Identify which cell holds the provided text, then report its (x, y) central coordinate. 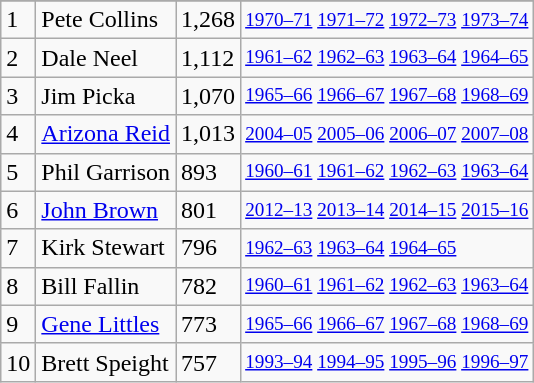
8 (18, 286)
John Brown (106, 210)
10 (18, 362)
1961–62 1962–63 1963–64 1964–65 (387, 58)
1 (18, 20)
Phil Garrison (106, 172)
893 (208, 172)
2012–13 2013–14 2014–15 2015–16 (387, 210)
773 (208, 324)
1,013 (208, 134)
3 (18, 96)
2004–05 2005–06 2006–07 2007–08 (387, 134)
2 (18, 58)
801 (208, 210)
782 (208, 286)
Bill Fallin (106, 286)
Gene Littles (106, 324)
6 (18, 210)
1,070 (208, 96)
757 (208, 362)
1970–71 1971–72 1972–73 1973–74 (387, 20)
796 (208, 248)
Dale Neel (106, 58)
4 (18, 134)
Kirk Stewart (106, 248)
Jim Picka (106, 96)
5 (18, 172)
1962–63 1963–64 1964–65 (387, 248)
1,268 (208, 20)
Arizona Reid (106, 134)
7 (18, 248)
9 (18, 324)
1993–94 1994–95 1995–96 1996–97 (387, 362)
Brett Speight (106, 362)
Pete Collins (106, 20)
1,112 (208, 58)
